Pinpoint the cell where the given text exists, returning its [X, Y] midpoint coordinate. 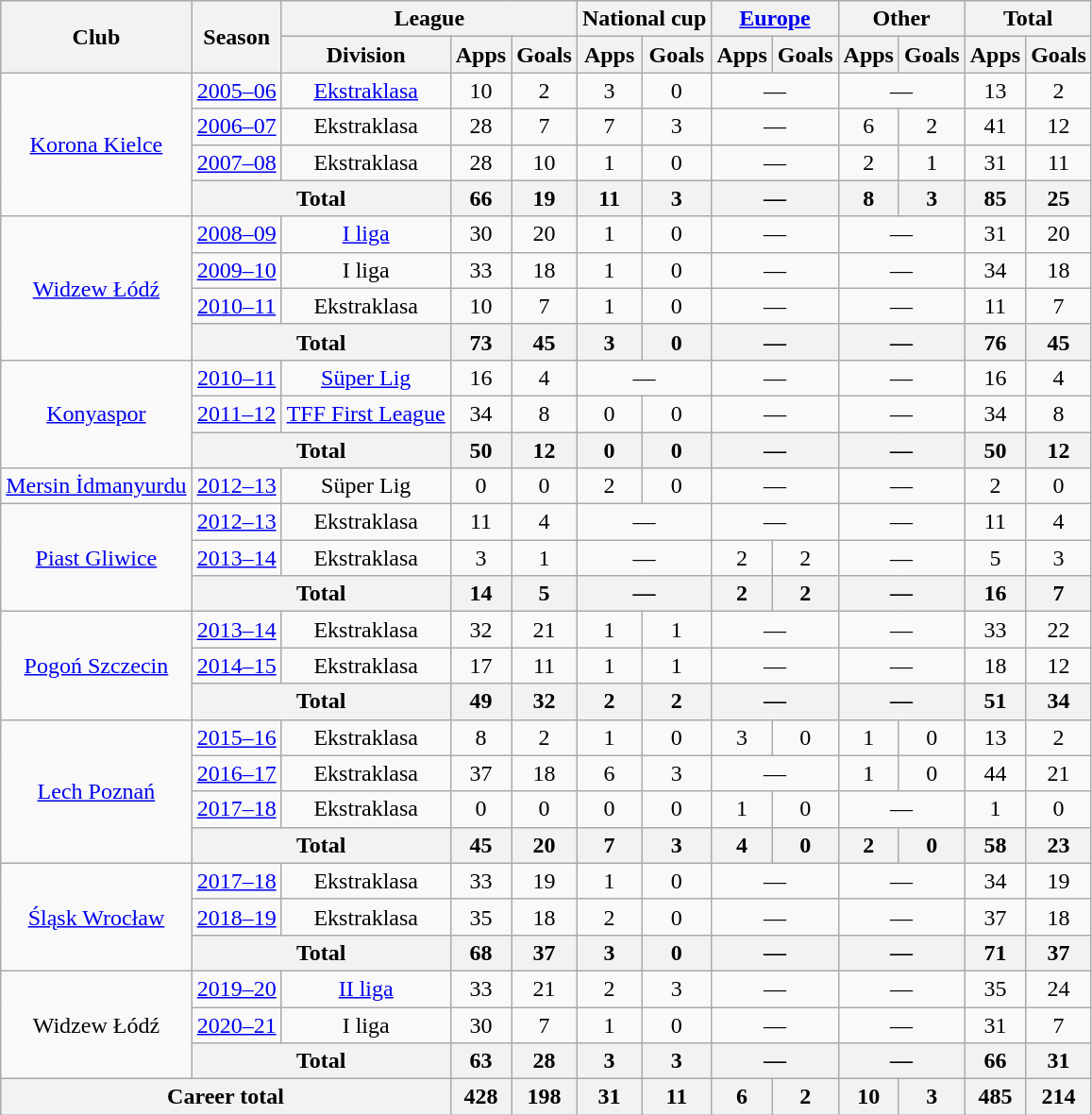
Pogoń Szczecin [96, 666]
2015–16 [236, 737]
41 [995, 127]
TFF First League [366, 414]
2006–07 [236, 127]
2007–08 [236, 162]
Konyaspor [96, 414]
71 [995, 953]
2018–19 [236, 917]
Division [366, 55]
51 [995, 701]
22 [1059, 630]
76 [995, 342]
58 [995, 845]
2019–20 [236, 988]
Club [96, 37]
17 [480, 666]
2016–17 [236, 773]
2020–21 [236, 1024]
National cup [644, 19]
2014–15 [236, 666]
Season [236, 37]
Lech Poznań [96, 791]
Mersin İdmanyurdu [96, 486]
25 [1059, 198]
24 [1059, 988]
Career total [226, 1097]
14 [480, 594]
49 [480, 701]
485 [995, 1097]
Europe [775, 19]
II liga [366, 988]
73 [480, 342]
2005–06 [236, 91]
68 [480, 953]
23 [1059, 845]
2009–10 [236, 270]
214 [1059, 1097]
198 [545, 1097]
44 [995, 773]
2008–09 [236, 234]
428 [480, 1097]
Piast Gliwice [96, 558]
85 [995, 198]
Korona Kielce [96, 144]
Śląsk Wrocław [96, 917]
Other [901, 19]
League [428, 19]
63 [480, 1061]
2011–12 [236, 414]
